Return the [X, Y] coordinate for the center point of the cell that contains the specified text.  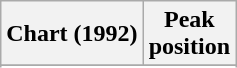
Chart (1992) [72, 34]
Peakposition [189, 34]
